Provide the [x, y] coordinate of the cell's center where the given text is located.  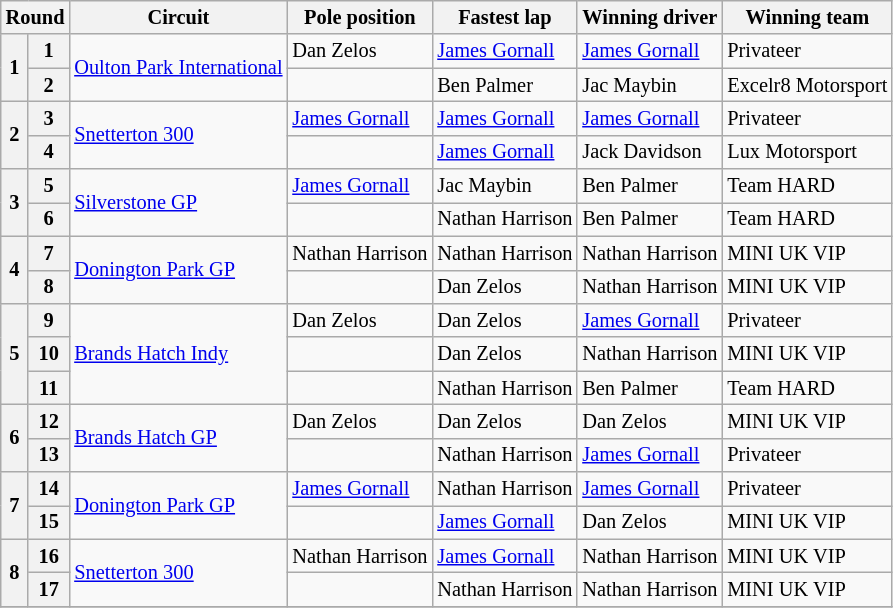
12 [48, 421]
Oulton Park International [178, 68]
Winning driver [650, 17]
Silverstone GP [178, 202]
14 [48, 489]
15 [48, 522]
Pole position [360, 17]
11 [48, 388]
Brands Hatch Indy [178, 354]
13 [48, 455]
10 [48, 354]
Lux Motorsport [807, 152]
Fastest lap [504, 17]
16 [48, 556]
Jack Davidson [650, 152]
Winning team [807, 17]
Excelr8 Motorsport [807, 85]
Round [36, 17]
17 [48, 589]
Brands Hatch GP [178, 438]
9 [48, 320]
Circuit [178, 17]
